From the cell containing the given text, extract its center point as (X, Y) coordinate. 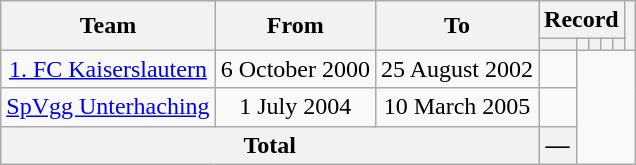
6 October 2000 (295, 69)
1 July 2004 (295, 107)
Team (108, 26)
10 March 2005 (456, 107)
From (295, 26)
25 August 2002 (456, 69)
1. FC Kaiserslautern (108, 69)
To (456, 26)
— (558, 145)
SpVgg Unterhaching (108, 107)
Total (270, 145)
Record (582, 20)
